Extract the (x, y) coordinate from the center of the cell holding the provided text.  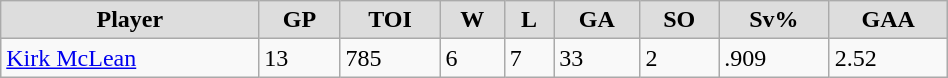
785 (390, 58)
.909 (774, 58)
2.52 (888, 58)
W (472, 20)
GP (300, 20)
13 (300, 58)
TOI (390, 20)
33 (597, 58)
L (529, 20)
Kirk McLean (130, 58)
6 (472, 58)
2 (680, 58)
Sv% (774, 20)
7 (529, 58)
SO (680, 20)
GAA (888, 20)
Player (130, 20)
GA (597, 20)
